Return the (X, Y) coordinate for the center point of the cell that contains the specified text.  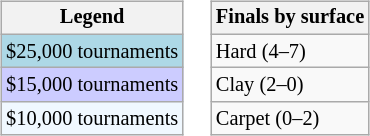
Hard (4–7) (290, 51)
$15,000 tournaments (92, 85)
Clay (2–0) (290, 85)
$10,000 tournaments (92, 119)
Carpet (0–2) (290, 119)
Legend (92, 18)
Finals by surface (290, 18)
$25,000 tournaments (92, 51)
